Locate the cell with the specified text and output its (X, Y) center coordinate. 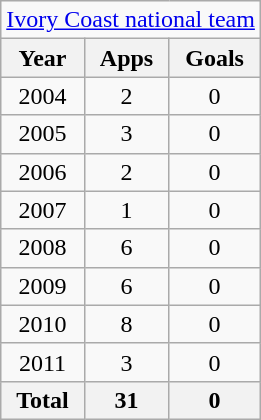
2010 (42, 324)
2004 (42, 96)
Goals (215, 58)
2006 (42, 172)
2005 (42, 134)
1 (126, 210)
Apps (126, 58)
2009 (42, 286)
Year (42, 58)
31 (126, 400)
8 (126, 324)
Ivory Coast national team (131, 20)
2007 (42, 210)
2008 (42, 248)
2011 (42, 362)
Total (42, 400)
